Extract the [x, y] coordinate from the center of the cell holding the provided text.  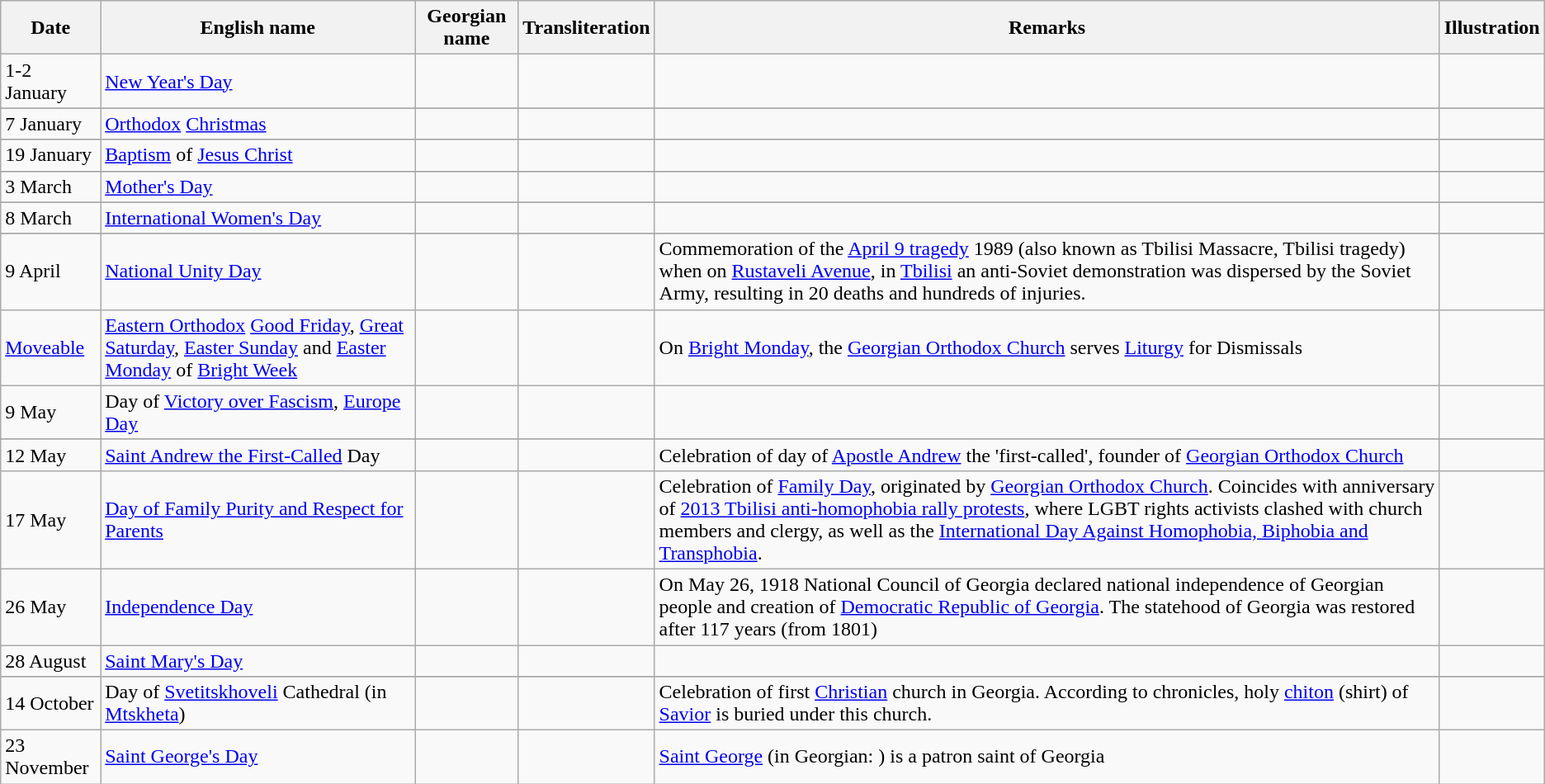
National Unity Day [257, 272]
1-2 January [51, 81]
Celebration of first Christian church in Georgia. According to chronicles, holy chiton (shirt) of Savior is buried under this church. [1047, 703]
Saint Mary's Day [257, 661]
Orthodox Christmas [257, 124]
Saint George (in Georgian: ) is a patron saint of Georgia [1047, 758]
19 January [51, 155]
Saint George's Day [257, 758]
Date [51, 28]
23 November [51, 758]
International Women's Day [257, 218]
14 October [51, 703]
Day of Victory over Fascism, Europe Day [257, 413]
Baptism of Jesus Christ [257, 155]
Eastern Orthodox Good Friday, Great Saturday, Easter Sunday and Easter Monday of Bright Week [257, 347]
28 August [51, 661]
17 May [51, 520]
Independence Day [257, 607]
Illustration [1492, 28]
Georgian name [467, 28]
3 March [51, 187]
Mother's Day [257, 187]
English name [257, 28]
Day of Svetitskhoveli Cathedral (in Mtskheta) [257, 703]
New Year's Day [257, 81]
Celebration of day of Apostle Andrew the 'first-called', founder of Georgian Orthodox Church [1047, 455]
Saint Andrew the First-Called Day [257, 455]
8 March [51, 218]
12 May [51, 455]
Day of Family Purity and Respect for Parents [257, 520]
Transliteration [586, 28]
9 April [51, 272]
Moveable [51, 347]
7 January [51, 124]
26 May [51, 607]
9 May [51, 413]
On Bright Monday, the Georgian Orthodox Church serves Liturgy for Dismissals [1047, 347]
Remarks [1047, 28]
